Determine the (x, y) coordinate at the center of the cell enclosing the given text.  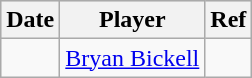
Player (132, 20)
Date (30, 20)
Bryan Bickell (132, 58)
Ref (228, 20)
